Return [X, Y] of the center of cell containing provided text 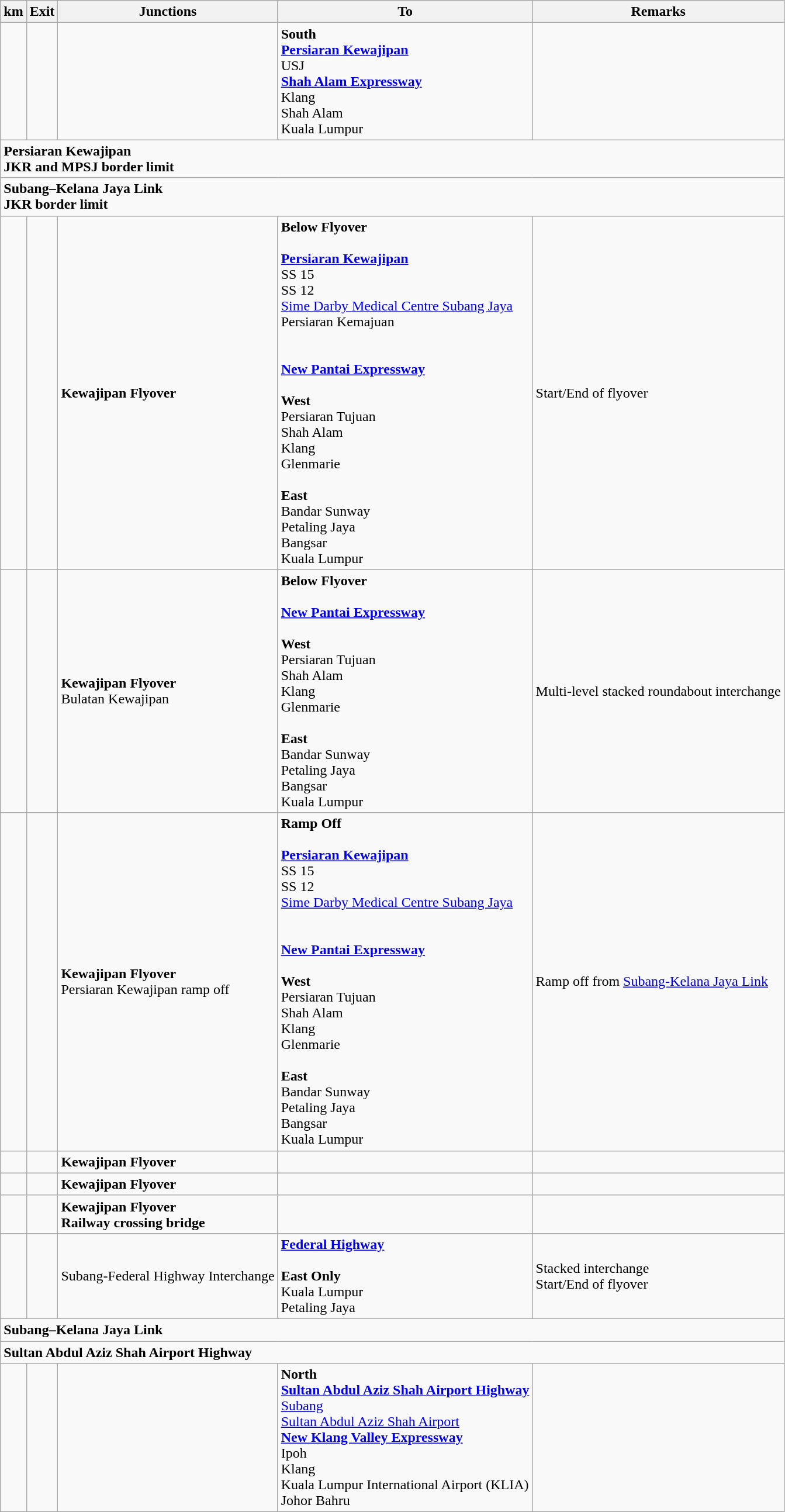
Subang–Kelana Jaya Link [393, 1330]
SouthPersiaran KewajipanUSJ Shah Alam ExpresswayKlangShah AlamKuala Lumpur [405, 81]
Ramp off from Subang-Kelana Jaya Link [658, 982]
Below Flyover New Pantai ExpresswayWestPersiaran TujuanShah AlamKlangGlenmarieEastBandar SunwayPetaling JayaBangsarKuala Lumpur [405, 691]
Sultan Abdul Aziz Shah Airport Highway [393, 1352]
Subang–Kelana Jaya LinkJKR border limit [393, 196]
Kewajipan FlyoverRailway crossing bridge [168, 1214]
To [405, 12]
Subang-Federal Highway Interchange [168, 1276]
Start/End of flyover [658, 393]
Persiaran KewajipanJKR and MPSJ border limit [393, 159]
Remarks [658, 12]
Junctions [168, 12]
Kewajipan FlyoverPersiaran Kewajipan ramp off [168, 982]
Federal HighwayEast OnlyKuala LumpurPetaling Jaya [405, 1276]
Kewajipan FlyoverBulatan Kewajipan [168, 691]
Multi-level stacked roundabout interchange [658, 691]
Exit [42, 12]
Stacked interchangeStart/End of flyover [658, 1276]
km [13, 12]
